Output the (x, y) coordinate of the center of the cell containing the given text.  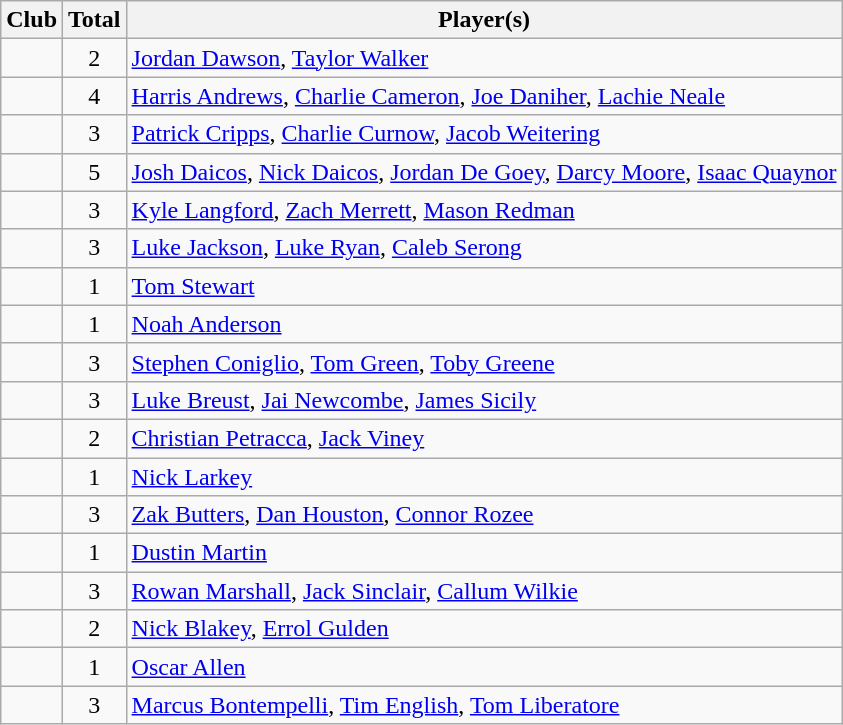
Josh Daicos, Nick Daicos, Jordan De Goey, Darcy Moore, Isaac Quaynor (484, 172)
Zak Butters, Dan Houston, Connor Rozee (484, 515)
Dustin Martin (484, 553)
Noah Anderson (484, 324)
Luke Jackson, Luke Ryan, Caleb Serong (484, 248)
Club (32, 20)
Jordan Dawson, Taylor Walker (484, 58)
Player(s) (484, 20)
Kyle Langford, Zach Merrett, Mason Redman (484, 210)
Nick Blakey, Errol Gulden (484, 629)
Nick Larkey (484, 477)
Luke Breust, Jai Newcombe, James Sicily (484, 400)
Rowan Marshall, Jack Sinclair, Callum Wilkie (484, 591)
Stephen Coniglio, Tom Green, Toby Greene (484, 362)
Oscar Allen (484, 667)
Tom Stewart (484, 286)
Marcus Bontempelli, Tim English, Tom Liberatore (484, 705)
5 (95, 172)
Harris Andrews, Charlie Cameron, Joe Daniher, Lachie Neale (484, 96)
Christian Petracca, Jack Viney (484, 438)
4 (95, 96)
Total (95, 20)
Patrick Cripps, Charlie Curnow, Jacob Weitering (484, 134)
